Scan for the cell matching the given text and deliver its (X, Y) coordinate at center. 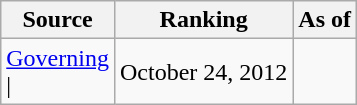
As of (325, 20)
October 24, 2012 (203, 72)
Source (58, 20)
Governing| (58, 72)
Ranking (203, 20)
